Search for the cell housing the specified text and yield its [x, y] center coordinate. 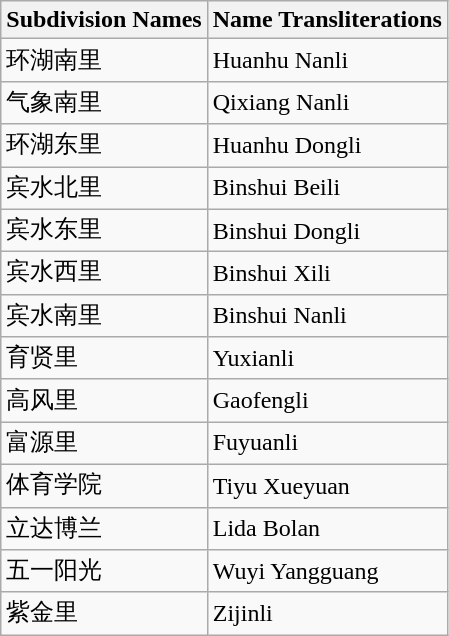
高风里 [104, 400]
立达博兰 [104, 528]
Fuyuanli [327, 444]
Zijinli [327, 614]
Binshui Beili [327, 188]
宾水东里 [104, 230]
Wuyi Yangguang [327, 572]
宾水西里 [104, 274]
Tiyu Xueyuan [327, 486]
Gaofengli [327, 400]
宾水北里 [104, 188]
环湖东里 [104, 146]
Yuxianli [327, 358]
紫金里 [104, 614]
Huanhu Dongli [327, 146]
Binshui Nanli [327, 316]
Binshui Dongli [327, 230]
Name Transliterations [327, 20]
Binshui Xili [327, 274]
宾水南里 [104, 316]
五一阳光 [104, 572]
Qixiang Nanli [327, 102]
富源里 [104, 444]
气象南里 [104, 102]
Huanhu Nanli [327, 60]
育贤里 [104, 358]
Subdivision Names [104, 20]
环湖南里 [104, 60]
体育学院 [104, 486]
Lida Bolan [327, 528]
